Pinpoint the cell where the given text exists, returning its [X, Y] midpoint coordinate. 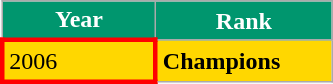
Year [79, 21]
2006 [79, 60]
Champions [244, 60]
Rank [244, 21]
